Return the [X, Y] coordinate for the center point of the cell that contains the specified text.  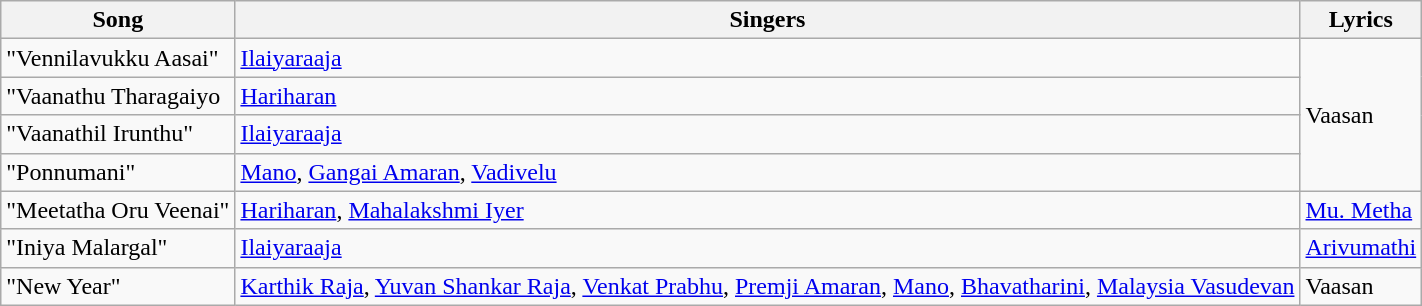
Mu. Metha [1361, 210]
"New Year" [118, 286]
"Meetatha Oru Veenai" [118, 210]
Karthik Raja, Yuvan Shankar Raja, Venkat Prabhu, Premji Amaran, Mano, Bhavatharini, Malaysia Vasudevan [768, 286]
Hariharan, Mahalakshmi Iyer [768, 210]
"Vennilavukku Aasai" [118, 58]
"Vaanathu Tharagaiyo [118, 96]
Hariharan [768, 96]
Song [118, 20]
Lyrics [1361, 20]
"Iniya Malargal" [118, 248]
"Ponnumani" [118, 172]
Singers [768, 20]
"Vaanathil Irunthu" [118, 134]
Mano, Gangai Amaran, Vadivelu [768, 172]
Arivumathi [1361, 248]
